Output the [X, Y] coordinate of the center of the cell containing the given text.  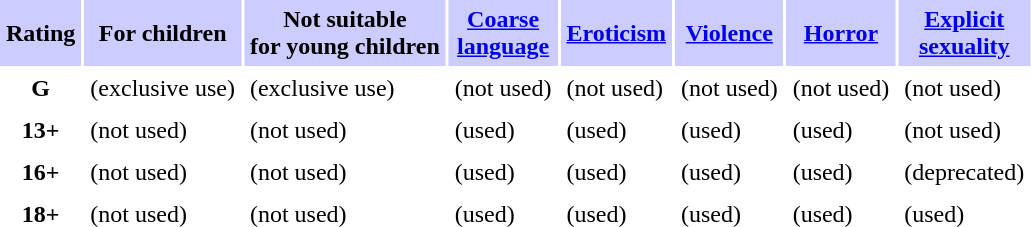
Not suitablefor young children [345, 33]
Explicitsexuality [964, 33]
13+ [40, 130]
Coarselanguage [504, 33]
Rating [40, 33]
For children [162, 33]
Horror [842, 33]
16+ [40, 172]
Violence [730, 33]
(deprecated) [964, 172]
Eroticism [616, 33]
G [40, 88]
